Locate the cell with the specified text and output its [X, Y] center coordinate. 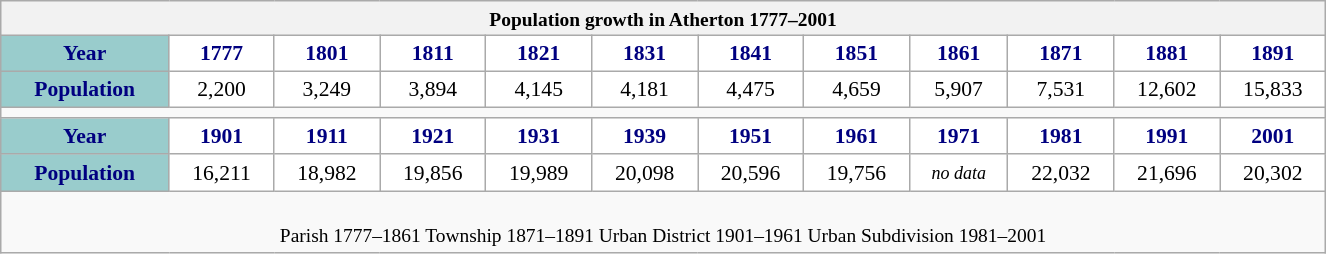
12,602 [1167, 90]
1777 [222, 54]
20,596 [751, 173]
19,856 [433, 173]
1901 [222, 136]
16,211 [222, 173]
2001 [1273, 136]
19,756 [856, 173]
1811 [433, 54]
4,475 [751, 90]
21,696 [1167, 173]
3,249 [327, 90]
4,659 [856, 90]
Parish 1777–1861 Township 1871–1891 Urban District 1901–1961 Urban Subdivision 1981–2001 [663, 222]
1951 [751, 136]
19,989 [539, 173]
5,907 [958, 90]
4,145 [539, 90]
1991 [1167, 136]
20,098 [645, 173]
18,982 [327, 173]
1921 [433, 136]
1861 [958, 54]
1851 [856, 54]
3,894 [433, 90]
4,181 [645, 90]
2,200 [222, 90]
1891 [1273, 54]
1831 [645, 54]
7,531 [1061, 90]
15,833 [1273, 90]
Population growth in Atherton 1777–2001 [663, 18]
22,032 [1061, 173]
1881 [1167, 54]
1821 [539, 54]
no data [958, 173]
1871 [1061, 54]
1971 [958, 136]
1911 [327, 136]
1939 [645, 136]
1981 [1061, 136]
1801 [327, 54]
1961 [856, 136]
1931 [539, 136]
20,302 [1273, 173]
1841 [751, 54]
